Output the [X, Y] coordinate of the center of the cell containing the given text.  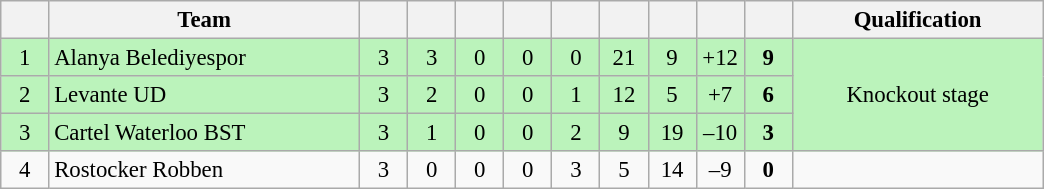
Levante UD [204, 95]
Alanya Belediyespor [204, 58]
Qualification [918, 20]
6 [768, 95]
Knockout stage [918, 96]
–9 [720, 170]
+7 [720, 95]
19 [672, 133]
12 [624, 95]
Cartel Waterloo BST [204, 133]
+12 [720, 58]
21 [624, 58]
Rostocker Robben [204, 170]
14 [672, 170]
Team [204, 20]
4 [25, 170]
–10 [720, 133]
